Return the (x, y) coordinate for the center point of the cell that contains the specified text.  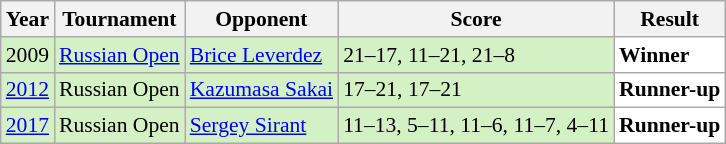
2009 (28, 55)
Sergey Sirant (262, 126)
Year (28, 19)
2012 (28, 90)
Brice Leverdez (262, 55)
Winner (670, 55)
Result (670, 19)
Kazumasa Sakai (262, 90)
11–13, 5–11, 11–6, 11–7, 4–11 (476, 126)
17–21, 17–21 (476, 90)
Opponent (262, 19)
2017 (28, 126)
Score (476, 19)
21–17, 11–21, 21–8 (476, 55)
Tournament (120, 19)
